Find where the given text appears and provide that cell's center as (x, y) coordinate. 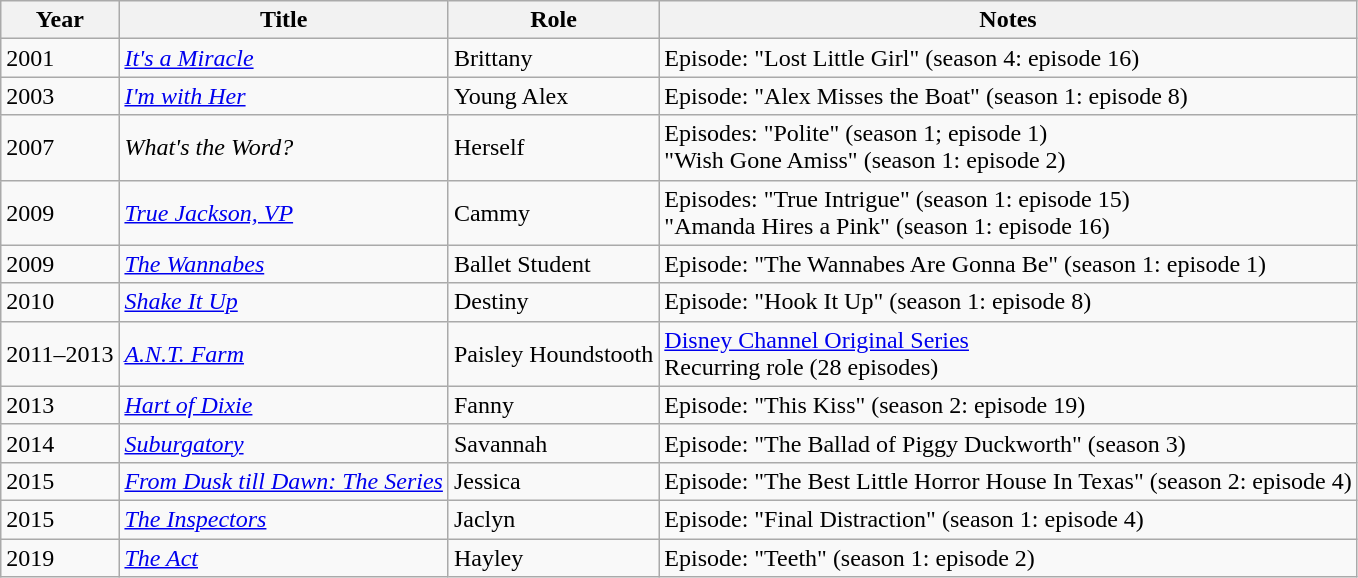
Year (60, 20)
2014 (60, 443)
Episode: "The Best Little Horror House In Texas" (season 2: episode 4) (1008, 481)
2007 (60, 148)
Episode: "The Wannabes Are Gonna Be" (season 1: episode 1) (1008, 264)
2003 (60, 96)
It's a Miracle (284, 58)
Notes (1008, 20)
Savannah (553, 443)
Young Alex (553, 96)
Jessica (553, 481)
Ballet Student (553, 264)
Episode: "Hook It Up" (season 1: episode 8) (1008, 302)
Episode: "The Ballad of Piggy Duckworth" (season 3) (1008, 443)
2001 (60, 58)
Episode: "This Kiss" (season 2: episode 19) (1008, 405)
Suburgatory (284, 443)
Episode: "Teeth" (season 1: episode 2) (1008, 557)
True Jackson, VP (284, 212)
Fanny (553, 405)
Title (284, 20)
Episode: "Final Distraction" (season 1: episode 4) (1008, 519)
Paisley Houndstooth (553, 354)
Hayley (553, 557)
Herself (553, 148)
Role (553, 20)
2011–2013 (60, 354)
Episodes: "True Intrigue" (season 1: episode 15)"Amanda Hires a Pink" (season 1: episode 16) (1008, 212)
I'm with Her (284, 96)
2010 (60, 302)
Episodes: "Polite" (season 1; episode 1)"Wish Gone Amiss" (season 1: episode 2) (1008, 148)
2013 (60, 405)
From Dusk till Dawn: The Series (284, 481)
Destiny (553, 302)
Disney Channel Original SeriesRecurring role (28 episodes) (1008, 354)
Cammy (553, 212)
The Wannabes (284, 264)
The Inspectors (284, 519)
Brittany (553, 58)
Episode: "Alex Misses the Boat" (season 1: episode 8) (1008, 96)
The Act (284, 557)
What's the Word? (284, 148)
Shake It Up (284, 302)
A.N.T. Farm (284, 354)
2019 (60, 557)
Hart of Dixie (284, 405)
Episode: "Lost Little Girl" (season 4: episode 16) (1008, 58)
Jaclyn (553, 519)
